Search for the cell housing the specified text and yield its (X, Y) center coordinate. 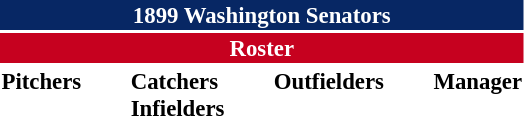
1899 Washington Senators (262, 15)
Roster (262, 48)
